Provide the (x, y) coordinate of the cell's center where the given text is located.  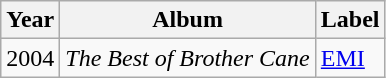
EMI (350, 58)
The Best of Brother Cane (188, 58)
2004 (30, 58)
Label (350, 20)
Year (30, 20)
Album (188, 20)
